Return the [X, Y] coordinate for the center point of the cell that contains the specified text.  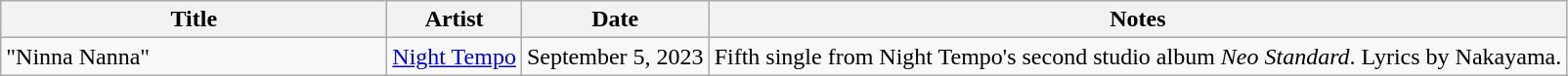
Date [615, 19]
Fifth single from Night Tempo's second studio album Neo Standard. Lyrics by Nakayama. [1138, 57]
Title [194, 19]
"Ninna Nanna" [194, 57]
September 5, 2023 [615, 57]
Artist [455, 19]
Notes [1138, 19]
Night Tempo [455, 57]
